Search for the cell housing the specified text and yield its (X, Y) center coordinate. 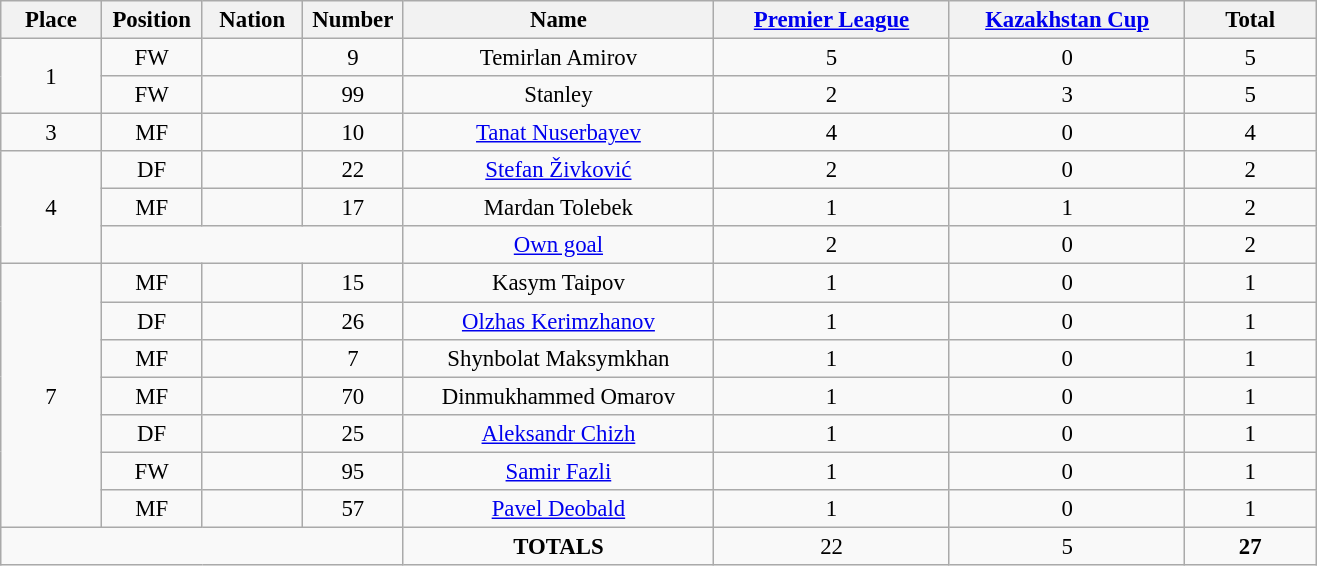
Place (52, 20)
Tanat Nuserbayev (558, 133)
Stanley (558, 95)
Shynbolat Maksymkhan (558, 358)
Dinmukhammed Omarov (558, 396)
15 (354, 283)
Temirlan Amirov (558, 58)
Stefan Živković (558, 170)
Olzhas Kerimzhanov (558, 321)
Kazakhstan Cup (1067, 20)
25 (354, 433)
Mardan Tolebek (558, 208)
Pavel Deobald (558, 509)
Premier League (832, 20)
17 (354, 208)
Samir Fazli (558, 471)
Number (354, 20)
Own goal (558, 245)
Aleksandr Chizh (558, 433)
26 (354, 321)
57 (354, 509)
95 (354, 471)
27 (1250, 546)
70 (354, 396)
TOTALS (558, 546)
99 (354, 95)
Kasym Taipov (558, 283)
Nation (252, 20)
10 (354, 133)
Position (152, 20)
9 (354, 58)
Name (558, 20)
Total (1250, 20)
